Pinpoint the cell where the given text exists, returning its (x, y) midpoint coordinate. 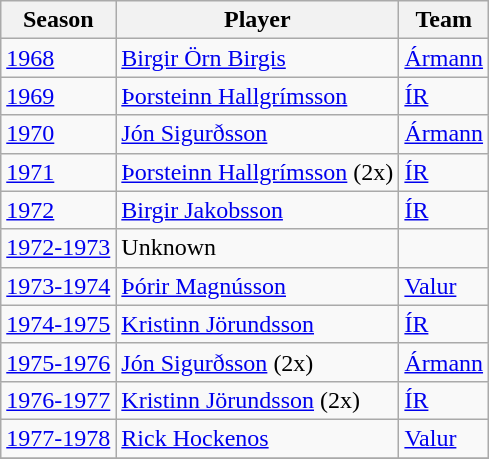
1970 (58, 134)
1972-1973 (58, 248)
Þórir Magnússon (258, 286)
Unknown (258, 248)
1975-1976 (58, 362)
Þorsteinn Hallgrímsson (2x) (258, 172)
Season (58, 20)
Kristinn Jörundsson (258, 324)
Þorsteinn Hallgrímsson (258, 96)
Jón Sigurðsson (258, 134)
Birgir Jakobsson (258, 210)
Birgir Örn Birgis (258, 58)
1976-1977 (58, 400)
Kristinn Jörundsson (2x) (258, 400)
1974-1975 (58, 324)
Rick Hockenos (258, 438)
1968 (58, 58)
1969 (58, 96)
Jón Sigurðsson (2x) (258, 362)
1977-1978 (58, 438)
1973-1974 (58, 286)
1972 (58, 210)
1971 (58, 172)
Player (258, 20)
Team (444, 20)
